Detect which cell encompasses the target text, then output its [X, Y] center coordinate. 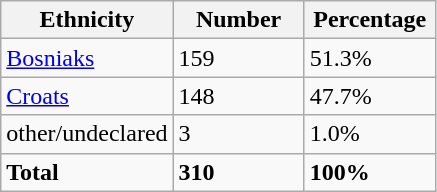
159 [238, 58]
47.7% [370, 96]
310 [238, 172]
148 [238, 96]
100% [370, 172]
3 [238, 134]
other/undeclared [87, 134]
Bosniaks [87, 58]
1.0% [370, 134]
Percentage [370, 20]
51.3% [370, 58]
Croats [87, 96]
Total [87, 172]
Number [238, 20]
Ethnicity [87, 20]
